Determine the [x, y] coordinate at the center of the cell enclosing the given text.  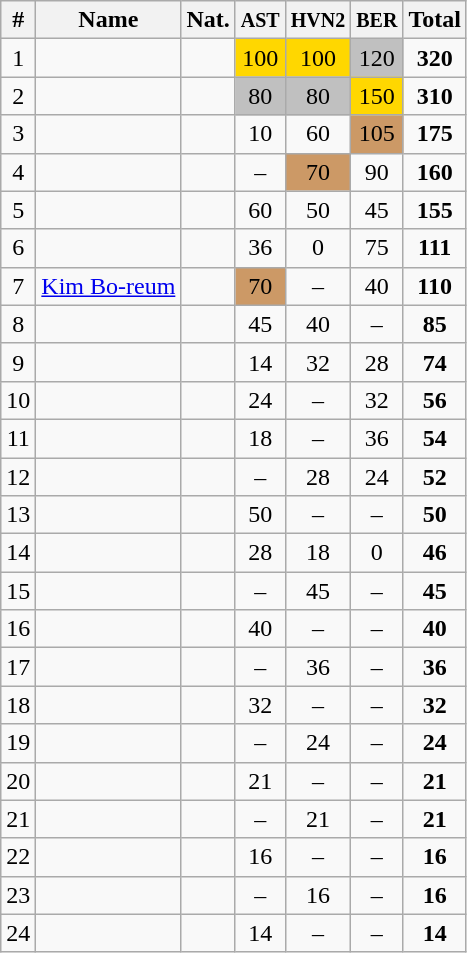
8 [18, 324]
54 [435, 438]
52 [435, 477]
320 [435, 58]
9 [18, 362]
22 [18, 857]
74 [435, 362]
160 [435, 172]
15 [18, 591]
17 [18, 667]
BER [377, 20]
1 [18, 58]
19 [18, 743]
90 [377, 172]
110 [435, 286]
20 [18, 781]
6 [18, 248]
3 [18, 134]
310 [435, 96]
7 [18, 286]
120 [377, 58]
13 [18, 515]
HVN2 [318, 20]
56 [435, 400]
AST [260, 20]
23 [18, 895]
Total [435, 20]
Name [108, 20]
105 [377, 134]
155 [435, 210]
2 [18, 96]
111 [435, 248]
11 [18, 438]
Nat. [208, 20]
5 [18, 210]
12 [18, 477]
175 [435, 134]
Kim Bo-reum [108, 286]
75 [377, 248]
46 [435, 553]
4 [18, 172]
150 [377, 96]
# [18, 20]
85 [435, 324]
